Locate the cell with the specified text and output its (x, y) center coordinate. 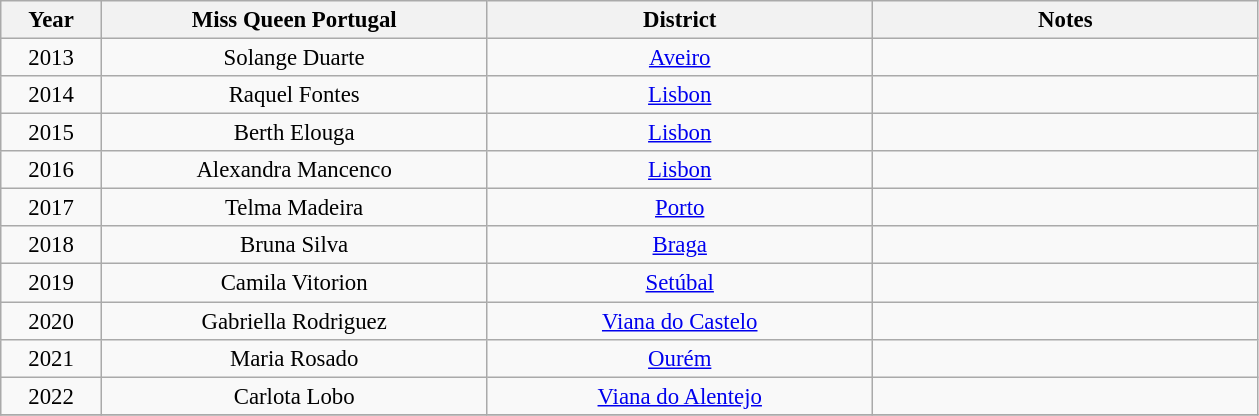
2016 (52, 170)
Alexandra Mancenco (294, 170)
Viana do Alentejo (680, 396)
2020 (52, 321)
Telma Madeira (294, 208)
2014 (52, 95)
Carlota Lobo (294, 396)
Ourém (680, 358)
2017 (52, 208)
Maria Rosado (294, 358)
Miss Queen Portugal (294, 20)
Aveiro (680, 58)
District (680, 20)
Setúbal (680, 283)
Gabriella Rodriguez (294, 321)
Raquel Fontes (294, 95)
2018 (52, 245)
2013 (52, 58)
Solange Duarte (294, 58)
2019 (52, 283)
Camila Vitorion (294, 283)
Notes (1066, 20)
Year (52, 20)
2015 (52, 133)
Viana do Castelo (680, 321)
Porto (680, 208)
Berth Elouga (294, 133)
2021 (52, 358)
Braga (680, 245)
2022 (52, 396)
Bruna Silva (294, 245)
